Search for the cell housing the specified text and yield its (x, y) center coordinate. 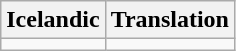
Translation (170, 20)
Icelandic (53, 20)
